Capture the cell that displays the provided text and extract its (x, y) central coordinate. 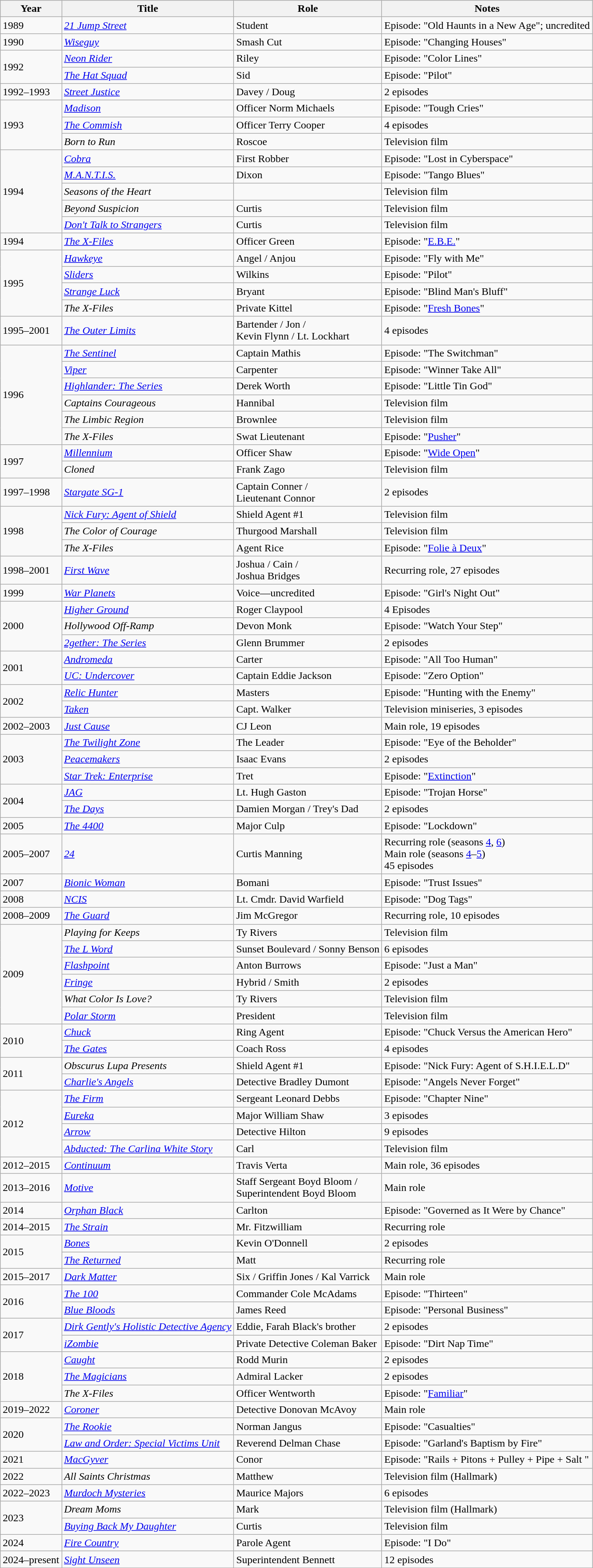
Smash Cut (307, 42)
Roger Claypool (307, 609)
Episode: "Changing Houses" (487, 42)
Recurring role (seasons 4, 6)Main role (seasons 4–5)45 episodes (487, 854)
Cobra (148, 158)
Fire Country (148, 1543)
2013–2016 (31, 1187)
Relic Hunter (148, 692)
Detective Hilton (307, 1132)
Television miniseries, 3 episodes (487, 709)
1992–1993 (31, 92)
Neon Rider (148, 59)
2018 (31, 1377)
The Gates (148, 1049)
Charlie's Angels (148, 1082)
Episode: "Zero Option" (487, 676)
Private Detective Coleman Baker (307, 1343)
Coach Ross (307, 1049)
Carlton (307, 1210)
Episode: "Casualties" (487, 1426)
Continuum (148, 1165)
Andromeda (148, 659)
The Magicians (148, 1377)
2015 (31, 1252)
Viper (148, 370)
Captains Courageous (148, 403)
Major William Shaw (307, 1115)
Flashpoint (148, 966)
Episode: "Folie à Deux" (487, 548)
Seasons of the Heart (148, 191)
2001 (31, 668)
Detective Donovan McAvoy (307, 1410)
Rodd Murin (307, 1360)
Commander Cole McAdams (307, 1293)
Glenn Brummer (307, 643)
Officer Terry Cooper (307, 125)
2017 (31, 1335)
Title (148, 9)
1995–2001 (31, 330)
Lt. Cmdr. David Warfield (307, 899)
1995 (31, 283)
2022 (31, 1476)
Wiseguy (148, 42)
2002–2003 (31, 726)
Ring Agent (307, 1032)
Norman Jangus (307, 1426)
Eureka (148, 1115)
Anton Burrows (307, 966)
2002 (31, 701)
Sergeant Leonard Debbs (307, 1099)
1990 (31, 42)
Reverend Delman Chase (307, 1443)
1998–2001 (31, 571)
1992 (31, 67)
Jim McGregor (307, 916)
The 4400 (148, 826)
12 episodes (487, 1559)
Street Justice (148, 92)
Bomani (307, 883)
Polar Storm (148, 1015)
Hollywood Off-Ramp (148, 626)
2016 (31, 1301)
2005 (31, 826)
CJ Leon (307, 726)
Angel / Anjou (307, 258)
Maurice Majors (307, 1493)
President (307, 1015)
Cloned (148, 469)
Kevin O'Donnell (307, 1243)
M.A.N.T.I.S. (148, 175)
Student (307, 25)
Episode: "Trust Issues" (487, 883)
Episode: "Personal Business" (487, 1310)
Recurring role, 10 episodes (487, 916)
2008 (31, 899)
Carl (307, 1149)
Hannibal (307, 403)
Dark Matter (148, 1277)
2009 (31, 974)
2008–2009 (31, 916)
JAG (148, 793)
Davey / Doug (307, 92)
Main role, 36 episodes (487, 1165)
Dirk Gently's Holistic Detective Agency (148, 1326)
Episode: "Trojan Horse" (487, 793)
Episode: "Lost in Cyberspace" (487, 158)
1997 (31, 461)
Chuck (148, 1032)
Episode: "Fresh Bones" (487, 308)
2011 (31, 1074)
iZombie (148, 1343)
The Days (148, 809)
Episode: "Watch Your Step" (487, 626)
Episode: "Angels Never Forget" (487, 1082)
2021 (31, 1460)
2023 (31, 1518)
Obscurus Lupa Presents (148, 1066)
Motive (148, 1187)
2022–2023 (31, 1493)
2020 (31, 1435)
Officer Wentworth (307, 1393)
Mr. Fitzwilliam (307, 1227)
Episode: "Thirteen" (487, 1293)
The Limbic Region (148, 419)
Eddie, Farah Black's brother (307, 1326)
Detective Bradley Dumont (307, 1082)
Episode: "Governed as It Were by Chance" (487, 1210)
Nick Fury: Agent of Shield (148, 515)
Born to Run (148, 142)
Episode: "Girl's Night Out" (487, 593)
Dixon (307, 175)
The Hat Squad (148, 75)
Episode: "Old Haunts in a New Age"; uncredited (487, 25)
Episode: "Winner Take All" (487, 370)
Damien Morgan / Trey's Dad (307, 809)
Carpenter (307, 370)
Bartender / Jon /Kevin Flynn / Lt. Lockhart (307, 330)
Millennium (148, 453)
UC: Undercover (148, 676)
Matt (307, 1260)
Episode: "Hunting with the Enemy" (487, 692)
2019–2022 (31, 1410)
Episode: "Nick Fury: Agent of S.H.I.E.L.D" (487, 1066)
Episode: "Chapter Nine" (487, 1099)
Brownlee (307, 419)
Frank Zago (307, 469)
Episode: "Color Lines" (487, 59)
Episode: "Little Tin God" (487, 386)
21 Jump Street (148, 25)
Episode: "Familiar" (487, 1393)
Superintendent Bennett (307, 1559)
3 episodes (487, 1115)
MacGyver (148, 1460)
Episode: "Garland's Baptism by Fire" (487, 1443)
Episode: "Pusher" (487, 436)
The Outer Limits (148, 330)
Episode: "Fly with Me" (487, 258)
The Guard (148, 916)
Captain Conner /Lieutenant Connor (307, 492)
The Commish (148, 125)
Major Culp (307, 826)
Admiral Lacker (307, 1377)
Fringe (148, 982)
Swat Lieutenant (307, 436)
Main role, 19 episodes (487, 726)
First Wave (148, 571)
Agent Rice (307, 548)
Notes (487, 9)
Tret (307, 775)
Sliders (148, 275)
Episode: "Tough Cries" (487, 108)
9 episodes (487, 1132)
Sight Unseen (148, 1559)
Coroner (148, 1410)
Riley (307, 59)
Strange Luck (148, 291)
Captain Mathis (307, 353)
Playing for Keeps (148, 932)
Hawkeye (148, 258)
Just Cause (148, 726)
2010 (31, 1040)
Thurgood Marshall (307, 531)
Voice—uncredited (307, 593)
2012–2015 (31, 1165)
Matthew (307, 1476)
1999 (31, 593)
Hybrid / Smith (307, 982)
Highlander: The Series (148, 386)
The Twilight Zone (148, 742)
Orphan Black (148, 1210)
Bones (148, 1243)
2014 (31, 1210)
Peacemakers (148, 759)
The 100 (148, 1293)
Episode: "The Switchman" (487, 353)
Episode: "Lockdown" (487, 826)
2015–2017 (31, 1277)
Parole Agent (307, 1543)
War Planets (148, 593)
Curtis Manning (307, 854)
2005–2007 (31, 854)
Episode: "E.B.E." (487, 242)
Isaac Evans (307, 759)
Bryant (307, 291)
Beyond Suspicion (148, 208)
2014–2015 (31, 1227)
Dream Moms (148, 1509)
1998 (31, 531)
Episode: "Just a Man" (487, 966)
What Color Is Love? (148, 999)
2000 (31, 626)
The Returned (148, 1260)
The Leader (307, 742)
Murdoch Mysteries (148, 1493)
Stargate SG-1 (148, 492)
Travis Verta (307, 1165)
2004 (31, 801)
1997–1998 (31, 492)
Episode: "Blind Man's Bluff" (487, 291)
Masters (307, 692)
4 Episodes (487, 609)
Officer Shaw (307, 453)
Blue Bloods (148, 1310)
James Reed (307, 1310)
Joshua / Cain /Joshua Bridges (307, 571)
Episode: "Rails + Pitons + Pulley + Pipe + Salt " (487, 1460)
Abducted: The Carlina White Story (148, 1149)
The Sentinel (148, 353)
Episode: "Wide Open" (487, 453)
2gether: The Series (148, 643)
Episode: "Eye of the Beholder" (487, 742)
Episode: "I Do" (487, 1543)
Lt. Hugh Gaston (307, 793)
Derek Worth (307, 386)
Officer Norm Michaels (307, 108)
2007 (31, 883)
Carter (307, 659)
Episode: "All Too Human" (487, 659)
The Strain (148, 1227)
Sunset Boulevard / Sonny Benson (307, 949)
Episode: "Dog Tags" (487, 899)
Conor (307, 1460)
Year (31, 9)
Episode: "Dirt Nap Time" (487, 1343)
1996 (31, 395)
NCIS (148, 899)
Arrow (148, 1132)
Wilkins (307, 275)
Episode: "Extinction" (487, 775)
The Firm (148, 1099)
Private Kittel (307, 308)
First Robber (307, 158)
Mark (307, 1509)
2012 (31, 1124)
Higher Ground (148, 609)
1989 (31, 25)
Caught (148, 1360)
Staff Sergeant Boyd Bloom /Superintendent Boyd Bloom (307, 1187)
2024 (31, 1543)
The Rookie (148, 1426)
Recurring role, 27 episodes (487, 571)
Buying Back My Daughter (148, 1526)
Law and Order: Special Victims Unit (148, 1443)
Devon Monk (307, 626)
Don't Talk to Strangers (148, 225)
Bionic Woman (148, 883)
Episode: "Tango Blues" (487, 175)
The L Word (148, 949)
Roscoe (307, 142)
Sid (307, 75)
The Color of Courage (148, 531)
Six / Griffin Jones / Kal Varrick (307, 1277)
Taken (148, 709)
Captain Eddie Jackson (307, 676)
2003 (31, 759)
2024–present (31, 1559)
24 (148, 854)
Episode: "Chuck Versus the American Hero" (487, 1032)
1993 (31, 125)
Madison (148, 108)
Officer Green (307, 242)
Star Trek: Enterprise (148, 775)
Capt. Walker (307, 709)
All Saints Christmas (148, 1476)
Role (307, 9)
